Identify which cell holds the provided text, then report its [x, y] central coordinate. 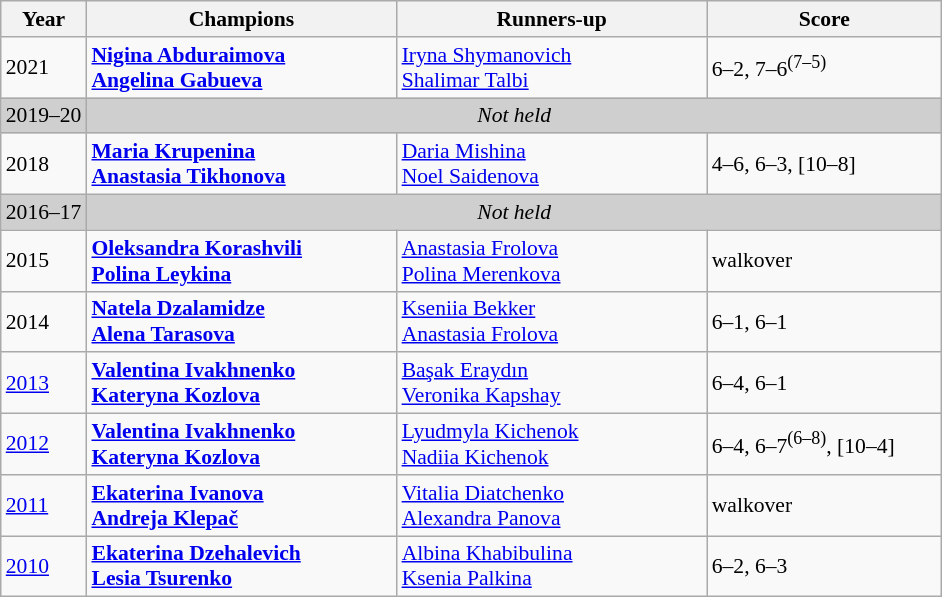
2012 [44, 444]
2013 [44, 384]
Nigina Abduraimova Angelina Gabueva [241, 68]
Ekaterina Dzehalevich Lesia Tsurenko [241, 566]
2015 [44, 260]
Score [824, 19]
Vitalia Diatchenko Alexandra Panova [552, 506]
2011 [44, 506]
Maria Krupenina Anastasia Tikhonova [241, 164]
2021 [44, 68]
6–2, 7–6(7–5) [824, 68]
Runners-up [552, 19]
6–2, 6–3 [824, 566]
6–1, 6–1 [824, 322]
6–4, 6–7(6–8), [10–4] [824, 444]
2014 [44, 322]
Oleksandra Korashvili Polina Leykina [241, 260]
2019–20 [44, 116]
Kseniia Bekker Anastasia Frolova [552, 322]
Başak Eraydın Veronika Kapshay [552, 384]
6–4, 6–1 [824, 384]
4–6, 6–3, [10–8] [824, 164]
Iryna Shymanovich Shalimar Talbi [552, 68]
Anastasia Frolova Polina Merenkova [552, 260]
Champions [241, 19]
Year [44, 19]
2016–17 [44, 213]
Natela Dzalamidze Alena Tarasova [241, 322]
2010 [44, 566]
Lyudmyla Kichenok Nadiia Kichenok [552, 444]
Ekaterina Ivanova Andreja Klepač [241, 506]
2018 [44, 164]
Albina Khabibulina Ksenia Palkina [552, 566]
Daria Mishina Noel Saidenova [552, 164]
